Search for the cell housing the specified text and yield its [x, y] center coordinate. 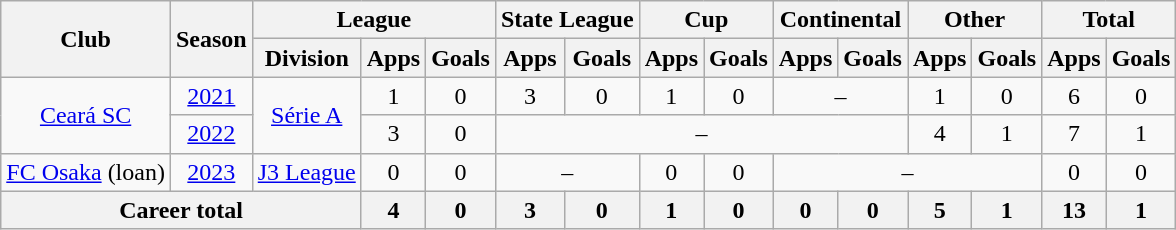
6 [1074, 96]
5 [940, 210]
League [374, 20]
FC Osaka (loan) [86, 172]
State League [567, 20]
Ceará SC [86, 115]
Division [306, 58]
Other [975, 20]
Continental [840, 20]
7 [1074, 134]
Série A [306, 115]
Total [1109, 20]
2021 [211, 96]
2022 [211, 134]
2023 [211, 172]
Season [211, 39]
J3 League [306, 172]
Cup [706, 20]
Career total [181, 210]
13 [1074, 210]
Club [86, 39]
